Pinpoint the cell where the given text exists, returning its (X, Y) midpoint coordinate. 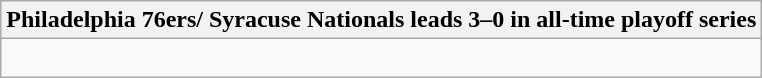
Philadelphia 76ers/ Syracuse Nationals leads 3–0 in all-time playoff series (382, 20)
